Identify which cell holds the provided text, then report its (x, y) central coordinate. 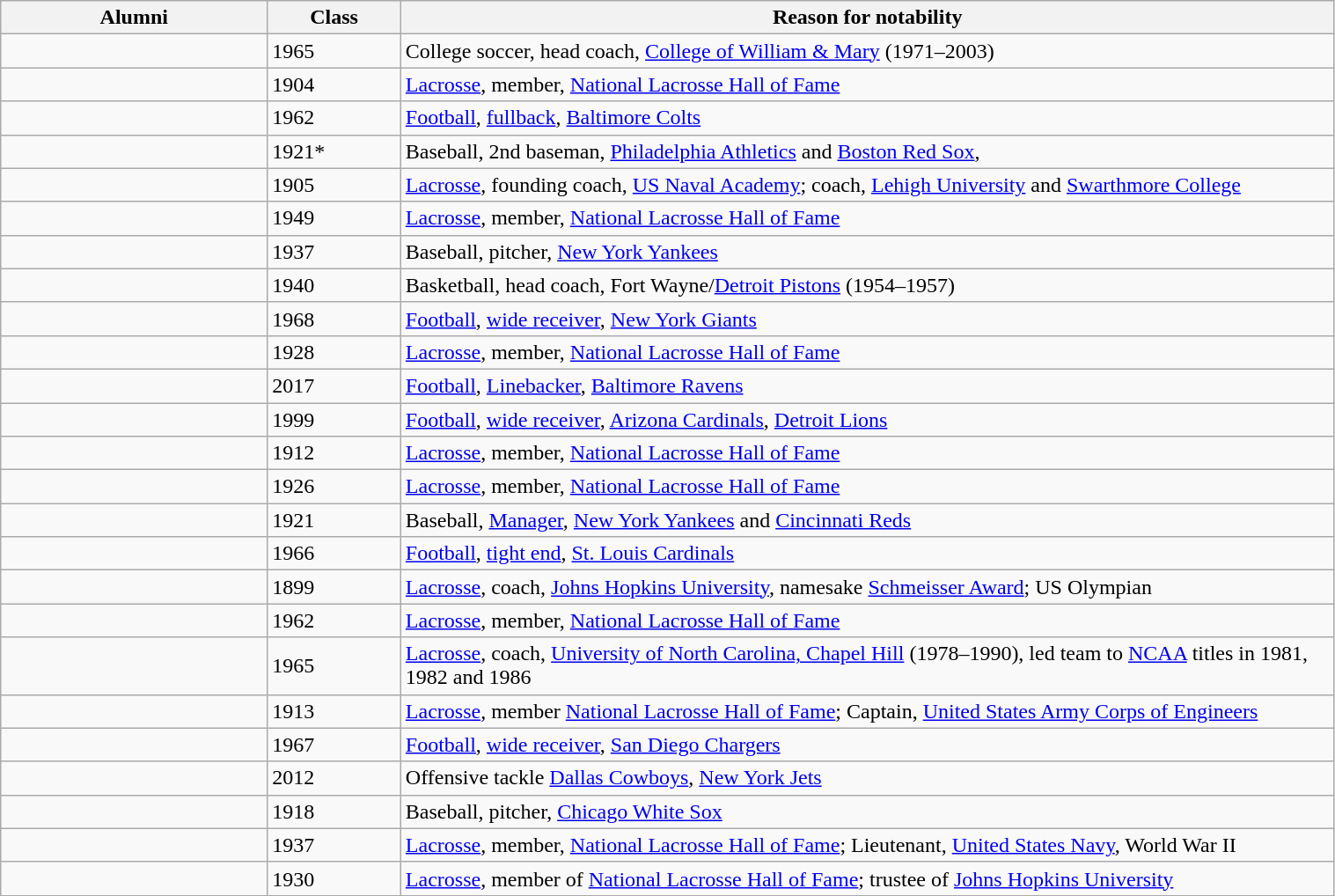
1899 (334, 587)
1904 (334, 84)
Football, fullback, Baltimore Colts (868, 118)
1930 (334, 878)
Football, tight end, St. Louis Cardinals (868, 554)
1966 (334, 554)
Lacrosse, coach, Johns Hopkins University, namesake Schmeisser Award; US Olympian (868, 587)
Lacrosse, member, National Lacrosse Hall of Fame; Lieutenant, United States Navy, World War II (868, 845)
1949 (334, 218)
Offensive tackle Dallas Cowboys, New York Jets (868, 778)
College soccer, head coach, College of William & Mary (1971–2003) (868, 51)
1928 (334, 352)
Alumni (134, 18)
2012 (334, 778)
Reason for notability (868, 18)
Basketball, head coach, Fort Wayne/Detroit Pistons (1954–1957) (868, 285)
1999 (334, 420)
1905 (334, 185)
Football, Linebacker, Baltimore Ravens (868, 386)
1921* (334, 151)
1968 (334, 319)
Lacrosse, member of National Lacrosse Hall of Fame; trustee of Johns Hopkins University (868, 878)
1967 (334, 745)
2017 (334, 386)
Class (334, 18)
1918 (334, 812)
Football, wide receiver, Arizona Cardinals, Detroit Lions (868, 420)
Football, wide receiver, San Diego Chargers (868, 745)
Baseball, 2nd baseman, Philadelphia Athletics and Boston Red Sox, (868, 151)
1926 (334, 487)
1921 (334, 520)
Baseball, pitcher, New York Yankees (868, 252)
Football, wide receiver, New York Giants (868, 319)
Lacrosse, founding coach, US Naval Academy; coach, Lehigh University and Swarthmore College (868, 185)
Lacrosse, coach, University of North Carolina, Chapel Hill (1978–1990), led team to NCAA titles in 1981, 1982 and 1986 (868, 665)
Baseball, Manager, New York Yankees and Cincinnati Reds (868, 520)
Lacrosse, member National Lacrosse Hall of Fame; Captain, United States Army Corps of Engineers (868, 711)
Baseball, pitcher, Chicago White Sox (868, 812)
1912 (334, 453)
1940 (334, 285)
1913 (334, 711)
